Output the [X, Y] coordinate of the center of the cell containing the given text.  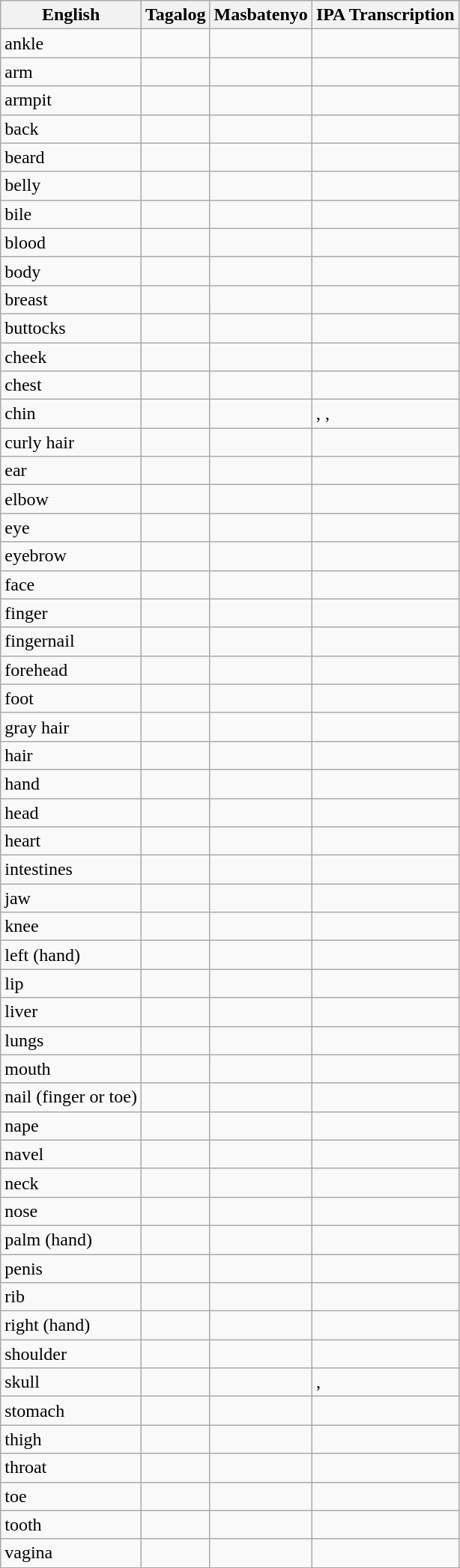
toe [71, 1496]
belly [71, 186]
, [385, 1382]
palm (hand) [71, 1239]
arm [71, 72]
ear [71, 471]
forehead [71, 670]
foot [71, 698]
thigh [71, 1439]
Tagalog [175, 15]
lip [71, 983]
vagina [71, 1553]
Masbatenyo [261, 15]
skull [71, 1382]
eyebrow [71, 556]
stomach [71, 1411]
shoulder [71, 1354]
breast [71, 299]
rib [71, 1297]
bile [71, 214]
cheek [71, 357]
face [71, 585]
neck [71, 1183]
chest [71, 385]
penis [71, 1269]
fingernail [71, 641]
intestines [71, 870]
armpit [71, 100]
liver [71, 1012]
lungs [71, 1040]
chin [71, 414]
knee [71, 927]
left (hand) [71, 955]
beard [71, 157]
back [71, 129]
blood [71, 242]
IPA Transcription [385, 15]
heart [71, 841]
throat [71, 1468]
curly hair [71, 442]
jaw [71, 898]
mouth [71, 1069]
tooth [71, 1525]
elbow [71, 499]
finger [71, 613]
hand [71, 784]
hair [71, 755]
navel [71, 1154]
gray hair [71, 727]
right (hand) [71, 1326]
nose [71, 1211]
nail (finger or toe) [71, 1097]
ankle [71, 43]
eye [71, 528]
English [71, 15]
, , [385, 414]
body [71, 271]
buttocks [71, 328]
head [71, 812]
nape [71, 1126]
